Capture the cell that displays the provided text and extract its (x, y) central coordinate. 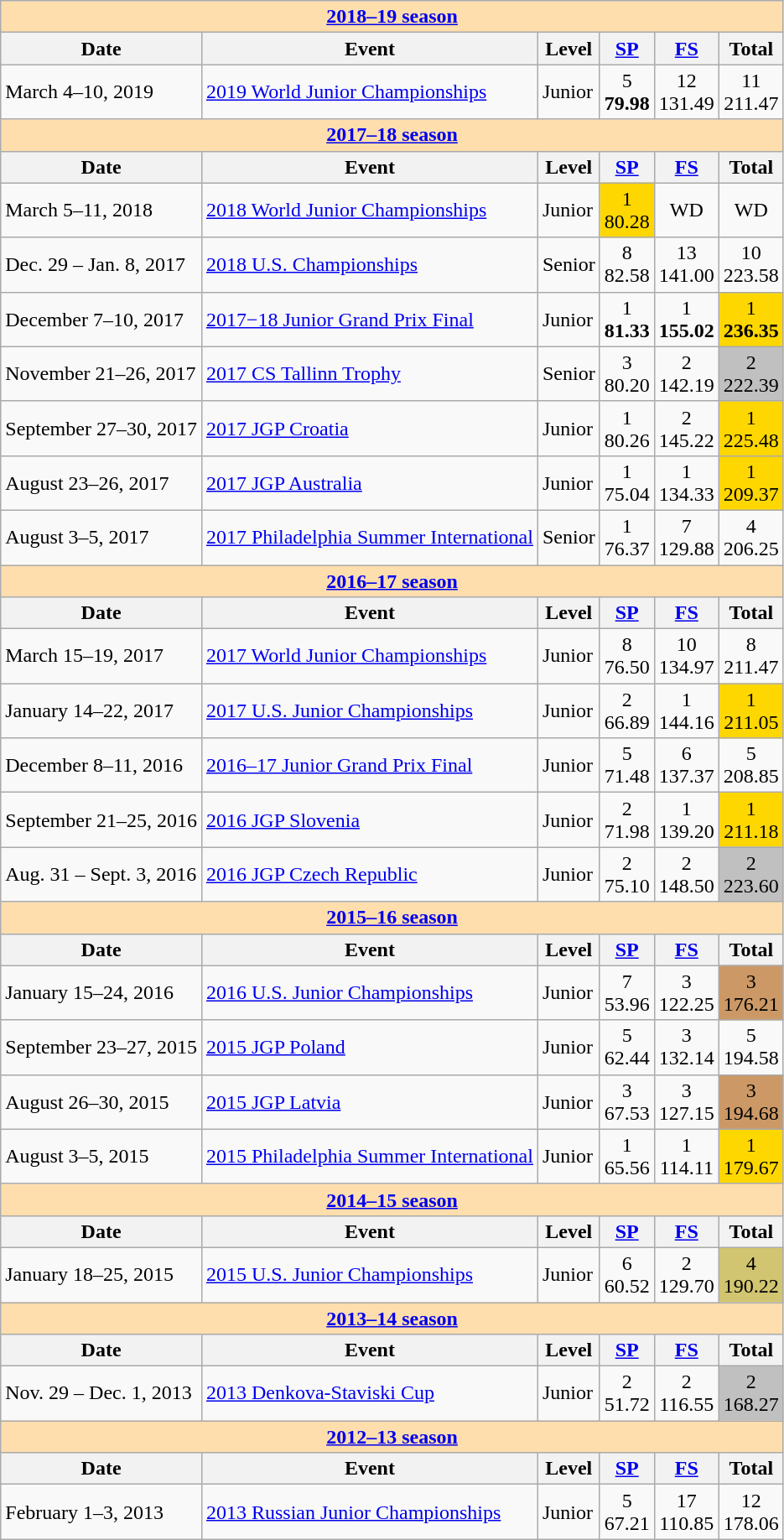
August 23–26, 2017 (101, 483)
2015 U.S. Junior Championships (369, 1275)
2 168.27 (751, 1394)
Aug. 31 – Sept. 3, 2016 (101, 874)
2014–15 season (392, 1199)
2013 Russian Junior Championships (369, 1511)
2 222.39 (751, 374)
2017 JGP Australia (369, 483)
12 131.49 (686, 92)
1 225.48 (751, 428)
2017−18 Junior Grand Prix Final (369, 319)
Nov. 29 – Dec. 1, 2013 (101, 1394)
13 141.00 (686, 265)
2019 World Junior Championships (369, 92)
March 15–19, 2017 (101, 656)
4 190.22 (751, 1275)
1 155.02 (686, 319)
March 4–10, 2019 (101, 92)
2012–13 season (392, 1437)
August 26–30, 2015 (101, 1102)
1 236.35 (751, 319)
2 223.60 (751, 874)
3 194.68 (751, 1102)
January 15–24, 2016 (101, 993)
September 23–27, 2015 (101, 1047)
6 137.37 (686, 765)
1 75.04 (627, 483)
1 65.56 (627, 1156)
2015 JGP Poland (369, 1047)
2018 World Junior Championships (369, 210)
2016 JGP Czech Republic (369, 874)
8 82.58 (627, 265)
3 176.21 (751, 993)
1 80.28 (627, 210)
2017 U.S. Junior Championships (369, 711)
December 8–11, 2016 (101, 765)
1 134.33 (686, 483)
2018 U.S. Championships (369, 265)
2015 JGP Latvia (369, 1102)
5 67.21 (627, 1511)
2 145.22 (686, 428)
September 27–30, 2017 (101, 428)
1 80.26 (627, 428)
3 122.25 (686, 993)
1 114.11 (686, 1156)
January 18–25, 2015 (101, 1275)
10 134.97 (686, 656)
1 211.05 (751, 711)
2 51.72 (627, 1394)
5 194.58 (751, 1047)
2013–14 season (392, 1318)
3 132.14 (686, 1047)
2016–17 season (392, 581)
January 14–22, 2017 (101, 711)
5 62.44 (627, 1047)
4 206.25 (751, 537)
2 142.19 (686, 374)
11 211.47 (751, 92)
3 127.15 (686, 1102)
2 75.10 (627, 874)
2 129.70 (686, 1275)
2017–18 season (392, 135)
August 3–5, 2017 (101, 537)
2016 JGP Slovenia (369, 820)
8 211.47 (751, 656)
2018–19 season (392, 17)
2 148.50 (686, 874)
2016 U.S. Junior Championships (369, 993)
10 223.58 (751, 265)
2017 World Junior Championships (369, 656)
2015–16 season (392, 918)
1 139.20 (686, 820)
February 1–3, 2013 (101, 1511)
2017 CS Tallinn Trophy (369, 374)
2016–17 Junior Grand Prix Final (369, 765)
March 5–11, 2018 (101, 210)
September 21–25, 2016 (101, 820)
7 129.88 (686, 537)
2017 JGP Croatia (369, 428)
5 71.48 (627, 765)
1 209.37 (751, 483)
1 76.37 (627, 537)
2 71.98 (627, 820)
2015 Philadelphia Summer International (369, 1156)
17 110.85 (686, 1511)
8 76.50 (627, 656)
1 211.18 (751, 820)
1 81.33 (627, 319)
November 21–26, 2017 (101, 374)
August 3–5, 2015 (101, 1156)
1 144.16 (686, 711)
1 179.67 (751, 1156)
Dec. 29 – Jan. 8, 2017 (101, 265)
2 66.89 (627, 711)
7 53.96 (627, 993)
3 67.53 (627, 1102)
2013 Denkova-Staviski Cup (369, 1394)
2017 Philadelphia Summer International (369, 537)
5 79.98 (627, 92)
12 178.06 (751, 1511)
December 7–10, 2017 (101, 319)
5 208.85 (751, 765)
6 60.52 (627, 1275)
2 116.55 (686, 1394)
3 80.20 (627, 374)
